Scan for the cell matching the given text and deliver its [X, Y] coordinate at center. 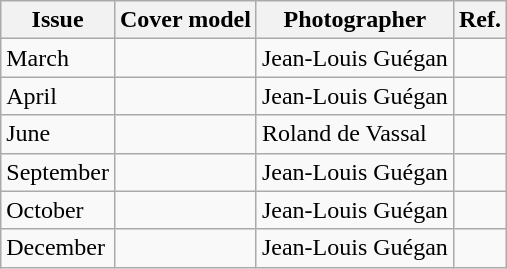
Photographer [354, 20]
April [58, 96]
September [58, 172]
Roland de Vassal [354, 134]
March [58, 58]
December [58, 248]
Issue [58, 20]
June [58, 134]
Cover model [185, 20]
Ref. [480, 20]
October [58, 210]
